Locate the cell with the specified text and output its [x, y] center coordinate. 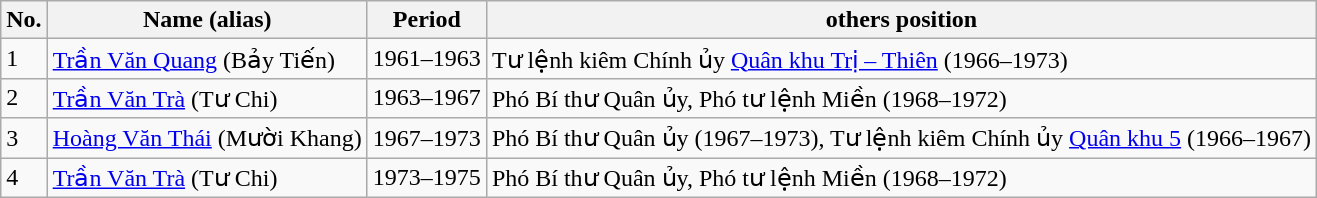
No. [24, 20]
3 [24, 138]
Period [426, 20]
Phó Bí thư Quân ủy (1967–1973), Tư lệnh kiêm Chính ủy Quân khu 5 (1966–1967) [901, 138]
Name (alias) [207, 20]
Tư lệnh kiêm Chính ủy Quân khu Trị – Thiên (1966–1973) [901, 59]
Trần Văn Quang (Bảy Tiến) [207, 59]
others position [901, 20]
4 [24, 178]
1967–1973 [426, 138]
2 [24, 98]
1973–1975 [426, 178]
1 [24, 59]
Hoàng Văn Thái (Mười Khang) [207, 138]
1961–1963 [426, 59]
1963–1967 [426, 98]
